Pinpoint the cell where the given text exists, returning its (x, y) midpoint coordinate. 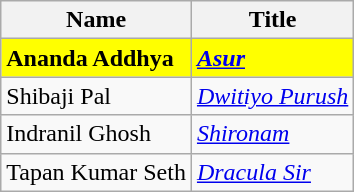
Asur (272, 58)
Ananda Addhya (96, 58)
Name (96, 20)
Shironam (272, 134)
Shibaji Pal (96, 96)
Indranil Ghosh (96, 134)
Title (272, 20)
Dwitiyo Purush (272, 96)
Dracula Sir (272, 172)
Tapan Kumar Seth (96, 172)
